Return [x, y] of the center of cell containing provided text 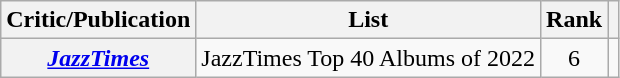
List [368, 20]
Critic/Publication [98, 20]
JazzTimes [98, 58]
6 [574, 58]
Rank [574, 20]
JazzTimes Top 40 Albums of 2022 [368, 58]
